Extract the [x, y] coordinate from the center of the cell holding the provided text.  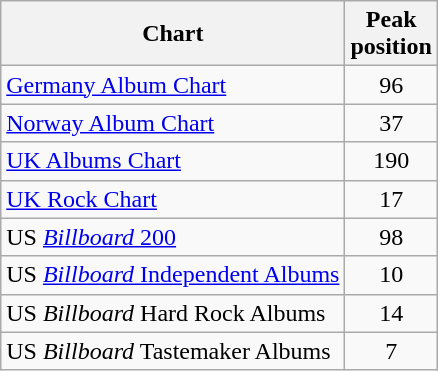
7 [391, 351]
UK Rock Chart [173, 199]
Germany Album Chart [173, 85]
Norway Album Chart [173, 123]
US Billboard Hard Rock Albums [173, 313]
US Billboard 200 [173, 237]
14 [391, 313]
UK Albums Chart [173, 161]
17 [391, 199]
Chart [173, 34]
98 [391, 237]
190 [391, 161]
96 [391, 85]
US Billboard Tastemaker Albums [173, 351]
Peakposition [391, 34]
37 [391, 123]
US Billboard Independent Albums [173, 275]
10 [391, 275]
